Extract the [x, y] coordinate from the center of the cell holding the provided text.  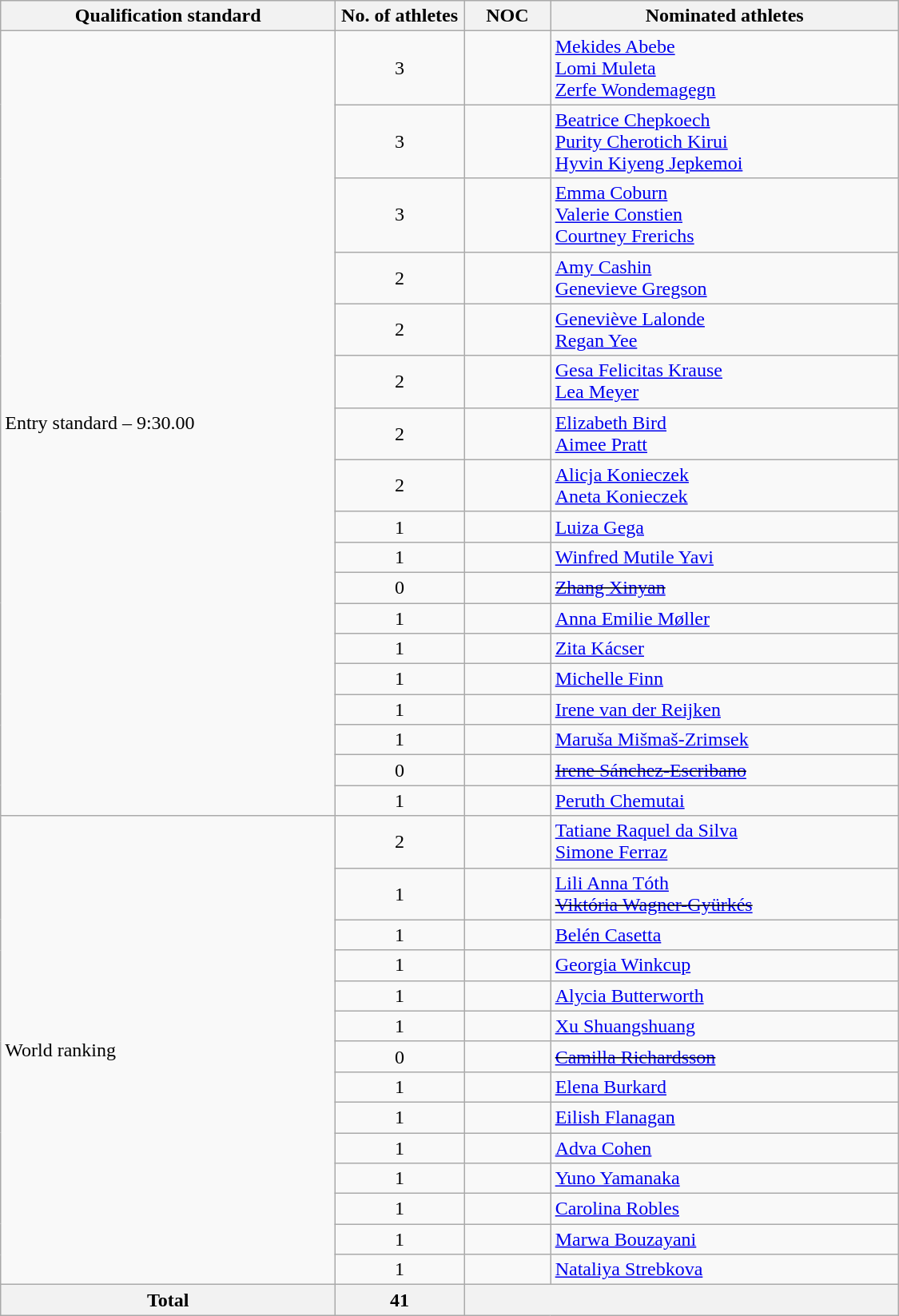
Winfred Mutile Yavi [724, 557]
World ranking [168, 1050]
Amy CashinGenevieve Gregson [724, 278]
Belén Casetta [724, 935]
No. of athletes [400, 16]
Lili Anna TóthViktória Wagner-Gyürkés [724, 893]
Carolina Robles [724, 1209]
Total [168, 1300]
Beatrice ChepkoechPurity Cherotich KiruiHyvin Kiyeng Jepkemoi [724, 141]
Gesa Felicitas KrauseLea Meyer [724, 382]
Anna Emilie Møller [724, 618]
Peruth Chemutai [724, 801]
Luiza Gega [724, 527]
Adva Cohen [724, 1148]
Eilish Flanagan [724, 1117]
Xu Shuangshuang [724, 1026]
Yuno Yamanaka [724, 1179]
Alicja KonieczekAneta Konieczek [724, 486]
Nominated athletes [724, 16]
Marwa Bouzayani [724, 1239]
Tatiane Raquel da SilvaSimone Ferraz [724, 842]
Nataliya Strebkova [724, 1270]
Mekides AbebeLomi MuletaZerfe Wondemagegn [724, 68]
Alycia Butterworth [724, 996]
Michelle Finn [724, 679]
Qualification standard [168, 16]
Georgia Winkcup [724, 965]
Irene van der Reijken [724, 710]
Zhang Xinyan [724, 587]
Maruša Mišmaš-Zrimsek [724, 740]
Camilla Richardsson [724, 1056]
Emma CoburnValerie ConstienCourtney Frerichs [724, 215]
41 [400, 1300]
Elena Burkard [724, 1087]
NOC [508, 16]
Elizabeth BirdAimee Pratt [724, 433]
Irene Sánchez-Escribano [724, 770]
Geneviève LalondeRegan Yee [724, 329]
Entry standard – 9:30.00 [168, 423]
Zita Kácser [724, 649]
